Detect which cell encompasses the target text, then output its (x, y) center coordinate. 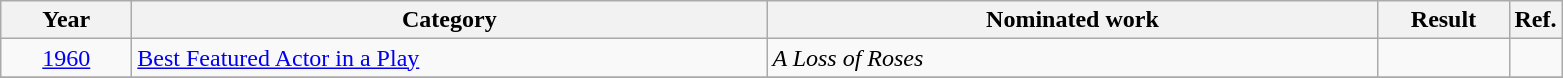
Category (450, 20)
Best Featured Actor in a Play (450, 58)
A Loss of Roses (1072, 58)
Result (1444, 20)
Nominated work (1072, 20)
Ref. (1536, 20)
Year (66, 20)
1960 (66, 58)
